Detect which cell encompasses the target text, then output its [X, Y] center coordinate. 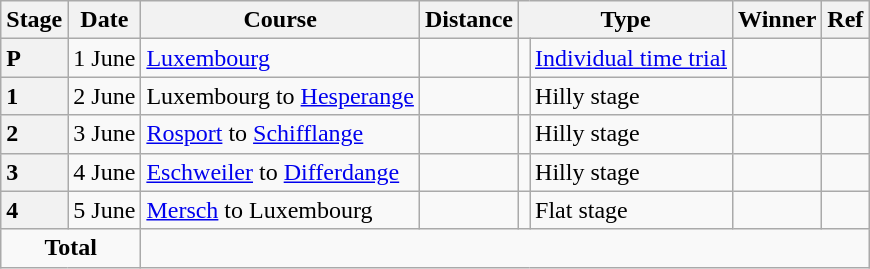
5 June [104, 210]
Individual time trial [632, 58]
1 [34, 96]
Winner [778, 20]
P [34, 58]
Total [71, 248]
Mersch to Luxembourg [280, 210]
3 June [104, 134]
Luxembourg [280, 58]
Eschweiler to Differdange [280, 172]
Flat stage [632, 210]
Rosport to Schifflange [280, 134]
4 June [104, 172]
Date [104, 20]
2 June [104, 96]
Stage [34, 20]
Distance [468, 20]
1 June [104, 58]
2 [34, 134]
Luxembourg to Hesperange [280, 96]
Type [625, 20]
3 [34, 172]
4 [34, 210]
Course [280, 20]
Ref [846, 20]
